Pinpoint the cell where the given text exists, returning its [X, Y] midpoint coordinate. 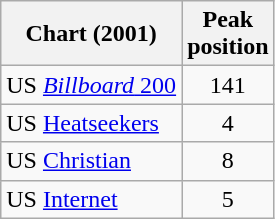
Peakposition [228, 34]
US Billboard 200 [92, 85]
US Heatseekers [92, 123]
US Christian [92, 161]
8 [228, 161]
4 [228, 123]
US Internet [92, 199]
Chart (2001) [92, 34]
5 [228, 199]
141 [228, 85]
